Capture the cell that displays the provided text and extract its [x, y] central coordinate. 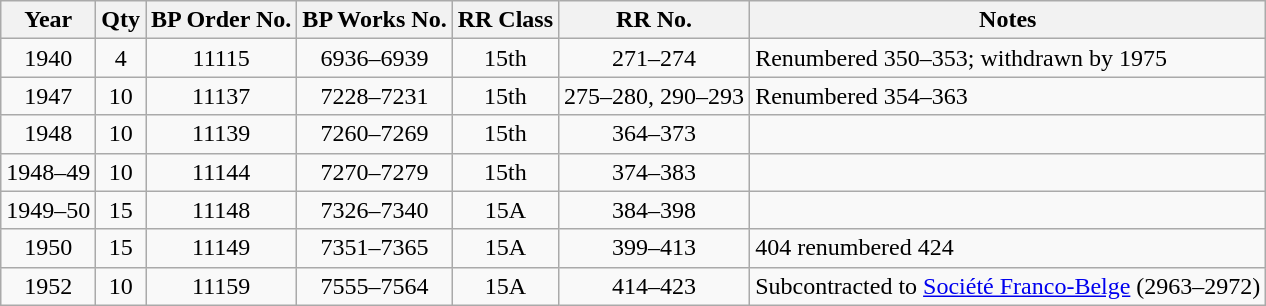
11144 [222, 172]
364–373 [654, 134]
7326–7340 [374, 210]
7270–7279 [374, 172]
7351–7365 [374, 248]
1948 [48, 134]
1949–50 [48, 210]
374–383 [654, 172]
Renumbered 354–363 [1008, 96]
6936–6939 [374, 58]
404 renumbered 424 [1008, 248]
414–423 [654, 286]
11159 [222, 286]
1947 [48, 96]
11148 [222, 210]
11149 [222, 248]
271–274 [654, 58]
RR Class [505, 20]
Subcontracted to Société Franco-Belge (2963–2972) [1008, 286]
BP Order No. [222, 20]
4 [121, 58]
Notes [1008, 20]
1940 [48, 58]
1948–49 [48, 172]
7260–7269 [374, 134]
11139 [222, 134]
RR No. [654, 20]
Renumbered 350–353; withdrawn by 1975 [1008, 58]
1952 [48, 286]
Qty [121, 20]
BP Works No. [374, 20]
275–280, 290–293 [654, 96]
384–398 [654, 210]
7555–7564 [374, 286]
399–413 [654, 248]
11115 [222, 58]
1950 [48, 248]
11137 [222, 96]
Year [48, 20]
7228–7231 [374, 96]
